Find where the given text appears and provide that cell's center as (x, y) coordinate. 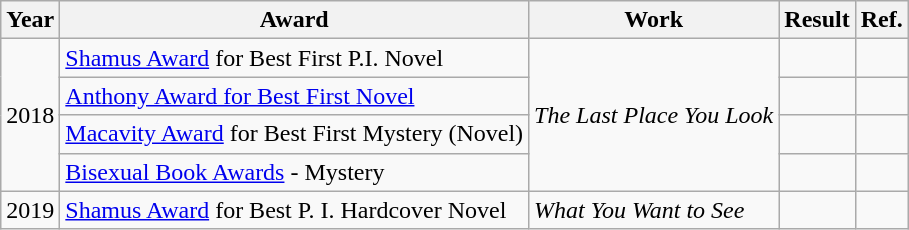
2019 (30, 210)
Ref. (882, 20)
Anthony Award for Best First Novel (294, 96)
Result (817, 20)
Year (30, 20)
Shamus Award for Best First P.I. Novel (294, 58)
What You Want to See (654, 210)
2018 (30, 115)
Shamus Award for Best P. I. Hardcover Novel (294, 210)
Bisexual Book Awards - Mystery (294, 172)
Work (654, 20)
Macavity Award for Best First Mystery (Novel) (294, 134)
Award (294, 20)
The Last Place You Look (654, 115)
